Locate the cell with the specified text and output its (X, Y) center coordinate. 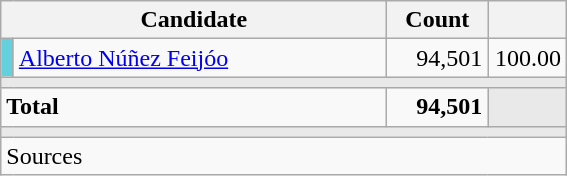
Alberto Núñez Feijóo (200, 58)
Total (194, 107)
Sources (284, 156)
100.00 (528, 58)
Candidate (194, 20)
Count (438, 20)
